Search for the cell housing the specified text and yield its [X, Y] center coordinate. 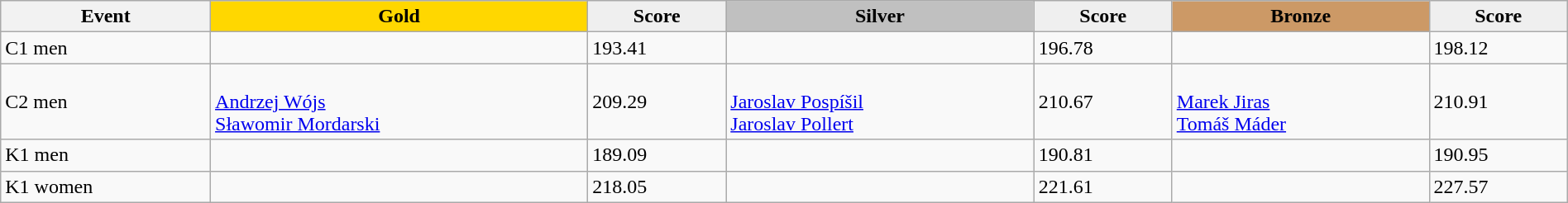
C2 men [106, 101]
Silver [880, 17]
193.41 [657, 48]
189.09 [657, 155]
209.29 [657, 101]
190.81 [1103, 155]
196.78 [1103, 48]
190.95 [1499, 155]
Marek JirasTomáš Máder [1300, 101]
Andrzej WójsSławomir Mordarski [399, 101]
227.57 [1499, 186]
210.91 [1499, 101]
198.12 [1499, 48]
K1 women [106, 186]
Gold [399, 17]
210.67 [1103, 101]
Event [106, 17]
K1 men [106, 155]
221.61 [1103, 186]
218.05 [657, 186]
Jaroslav PospíšilJaroslav Pollert [880, 101]
Bronze [1300, 17]
C1 men [106, 48]
